Determine the (X, Y) coordinate at the center of the cell enclosing the given text.  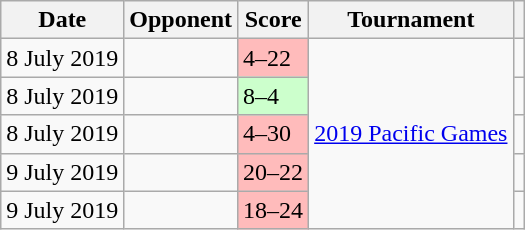
Date (62, 20)
8–4 (274, 96)
4–22 (274, 58)
Score (274, 20)
2019 Pacific Games (411, 134)
18–24 (274, 210)
4–30 (274, 134)
Opponent (181, 20)
20–22 (274, 172)
Tournament (411, 20)
